From the cell containing the given text, extract its center point as (x, y) coordinate. 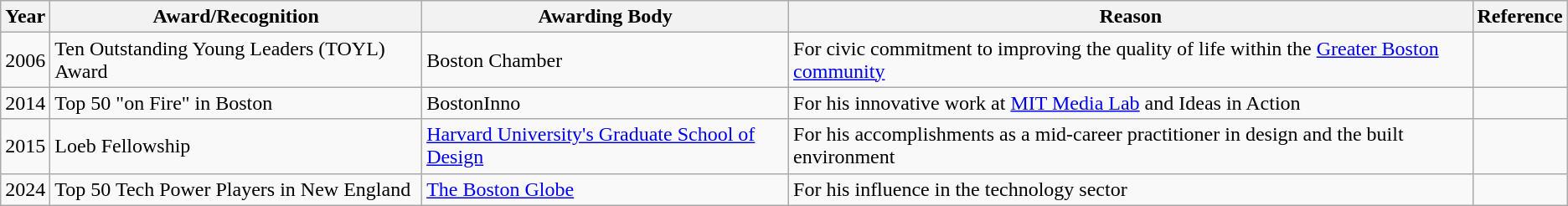
Award/Recognition (236, 17)
For civic commitment to improving the quality of life within the Greater Boston community (1131, 60)
2014 (25, 103)
Reference (1519, 17)
Reason (1131, 17)
2006 (25, 60)
Awarding Body (606, 17)
The Boston Globe (606, 189)
For his innovative work at MIT Media Lab and Ideas in Action (1131, 103)
Boston Chamber (606, 60)
Top 50 "on Fire" in Boston (236, 103)
Ten Outstanding Young Leaders (TOYL) Award (236, 60)
2015 (25, 146)
For his accomplishments as a mid-career practitioner in design and the built environment (1131, 146)
Year (25, 17)
BostonInno (606, 103)
Harvard University's Graduate School of Design (606, 146)
Loeb Fellowship (236, 146)
Top 50 Tech Power Players in New England (236, 189)
For his influence in the technology sector (1131, 189)
2024 (25, 189)
